Output the (x, y) coordinate of the center of the cell containing the given text.  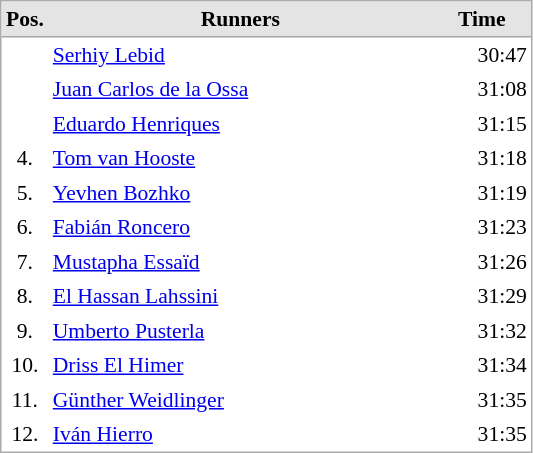
Yevhen Bozhko (240, 193)
31:08 (482, 89)
Günther Weidlinger (240, 399)
31:26 (482, 261)
Pos. (26, 20)
6. (26, 227)
7. (26, 261)
8. (26, 296)
Umberto Pusterla (240, 331)
11. (26, 399)
Iván Hierro (240, 434)
4. (26, 158)
31:19 (482, 193)
El Hassan Lahssini (240, 296)
31:15 (482, 123)
10. (26, 365)
9. (26, 331)
Tom van Hooste (240, 158)
31:34 (482, 365)
Serhiy Lebid (240, 55)
31:18 (482, 158)
31:29 (482, 296)
12. (26, 434)
Runners (240, 20)
Fabián Roncero (240, 227)
Time (482, 20)
Juan Carlos de la Ossa (240, 89)
31:23 (482, 227)
30:47 (482, 55)
5. (26, 193)
Mustapha Essaïd (240, 261)
Eduardo Henriques (240, 123)
31:32 (482, 331)
Driss El Himer (240, 365)
